Scan for the cell matching the given text and deliver its (X, Y) coordinate at center. 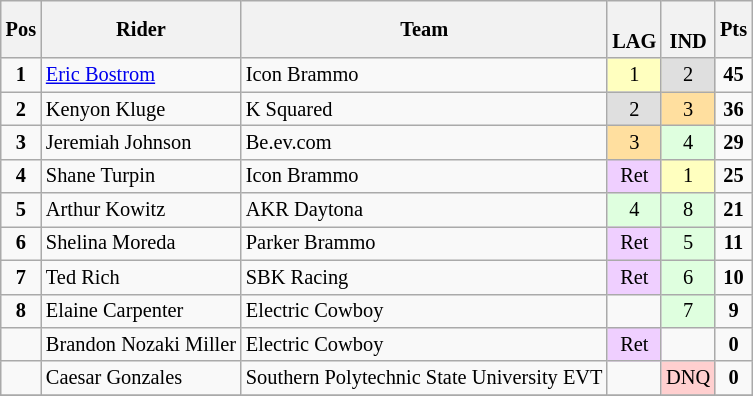
SBK Racing (424, 277)
Arthur Kowitz (141, 210)
DNQ (688, 378)
Elaine Carpenter (141, 311)
Caesar Gonzales (141, 378)
Eric Bostrom (141, 75)
21 (734, 210)
10 (734, 277)
LAG (634, 29)
Ted Rich (141, 277)
Kenyon Kluge (141, 109)
25 (734, 176)
Shelina Moreda (141, 243)
IND (688, 29)
Pts (734, 29)
Parker Brammo (424, 243)
9 (734, 311)
Pos (21, 29)
45 (734, 75)
AKR Daytona (424, 210)
Brandon Nozaki Miller (141, 344)
36 (734, 109)
Rider (141, 29)
Southern Polytechnic State University EVT (424, 378)
Be.ev.com (424, 142)
Shane Turpin (141, 176)
K Squared (424, 109)
29 (734, 142)
Jeremiah Johnson (141, 142)
Team (424, 29)
11 (734, 243)
